Find where the given text appears and provide that cell's center as (X, Y) coordinate. 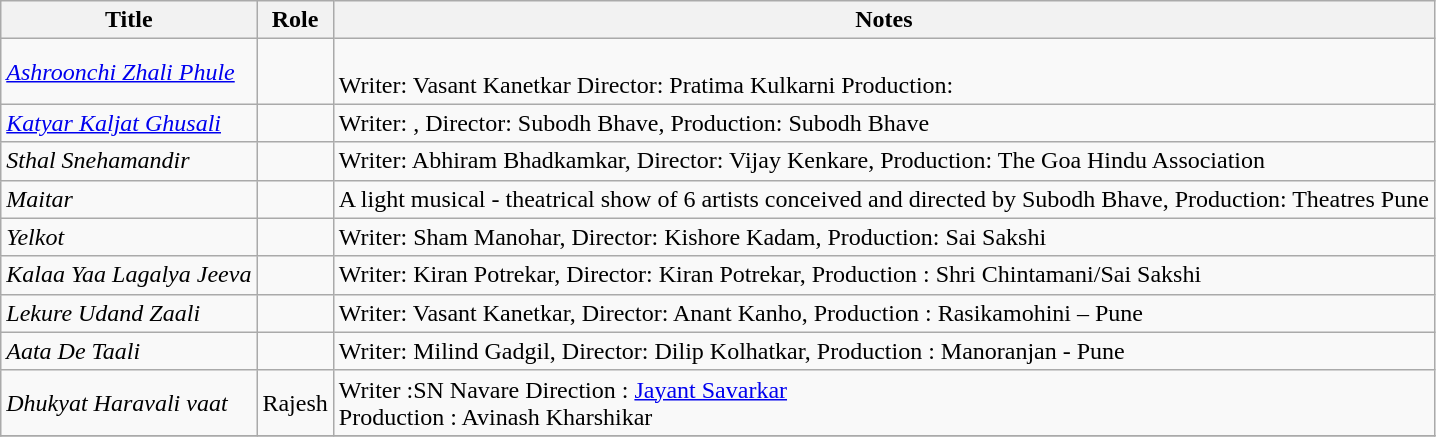
Writer: Abhiram Bhadkamkar, Director: Vijay Kenkare, Production: The Goa Hindu Association (884, 161)
Maitar (129, 199)
Writer: Vasant Kanetkar Director: Pratima Kulkarni Production: (884, 72)
Writer: Kiran Potrekar, Director: Kiran Potrekar, Production : Shri Chintamani/Sai Sakshi (884, 275)
Writer: Vasant Kanetkar, Director: Anant Kanho, Production : Rasikamohini – Pune (884, 313)
A light musical - theatrical show of 6 artists conceived and directed by Subodh Bhave, Production: Theatres Pune (884, 199)
Role (295, 20)
Writer: Milind Gadgil, Director: Dilip Kolhatkar, Production : Manoranjan - Pune (884, 351)
Lekure Udand Zaali (129, 313)
Yelkot (129, 237)
Katyar Kaljat Ghusali (129, 123)
Notes (884, 20)
Title (129, 20)
Dhukyat Haravali vaat (129, 402)
Sthal Snehamandir (129, 161)
Aata De Taali (129, 351)
Ashroonchi Zhali Phule (129, 72)
Rajesh (295, 402)
Writer: Sham Manohar, Director: Kishore Kadam, Production: Sai Sakshi (884, 237)
Kalaa Yaa Lagalya Jeeva (129, 275)
Writer: , Director: Subodh Bhave, Production: Subodh Bhave (884, 123)
Writer :SN Navare Direction : Jayant SavarkarProduction : Avinash Kharshikar (884, 402)
